Search for the cell housing the specified text and yield its [X, Y] center coordinate. 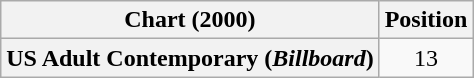
13 [426, 58]
Position [426, 20]
US Adult Contemporary (Billboard) [190, 58]
Chart (2000) [190, 20]
